Pinpoint the cell where the given text exists, returning its [X, Y] midpoint coordinate. 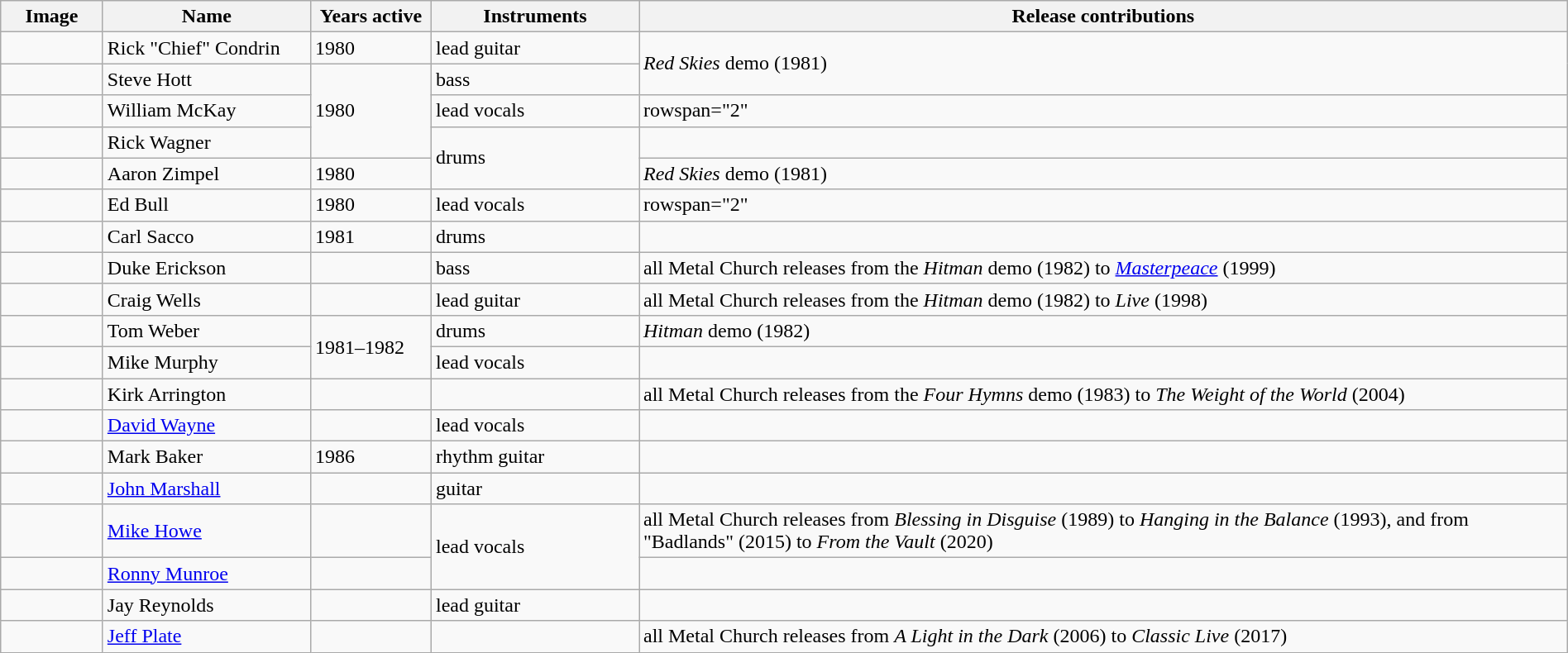
all Metal Church releases from the Four Hymns demo (1983) to The Weight of the World (2004) [1103, 394]
Ronny Munroe [207, 574]
Instruments [534, 17]
Jeff Plate [207, 636]
Tom Weber [207, 331]
1981–1982 [370, 346]
Mike Murphy [207, 362]
Release contributions [1103, 17]
William McKay [207, 111]
Rick "Chief" Condrin [207, 48]
Rick Wagner [207, 142]
Ed Bull [207, 205]
Carl Sacco [207, 236]
all Metal Church releases from Blessing in Disguise (1989) to Hanging in the Balance (1993), and from "Badlands" (2015) to From the Vault (2020) [1103, 531]
Jay Reynolds [207, 605]
guitar [534, 489]
Kirk Arrington [207, 394]
Name [207, 17]
Aaron Zimpel [207, 174]
Craig Wells [207, 299]
all Metal Church releases from A Light in the Dark (2006) to Classic Live (2017) [1103, 636]
Mike Howe [207, 531]
David Wayne [207, 426]
rhythm guitar [534, 457]
all Metal Church releases from the Hitman demo (1982) to Live (1998) [1103, 299]
Hitman demo (1982) [1103, 331]
1986 [370, 457]
1981 [370, 236]
Years active [370, 17]
John Marshall [207, 489]
Image [52, 17]
Duke Erickson [207, 268]
all Metal Church releases from the Hitman demo (1982) to Masterpeace (1999) [1103, 268]
Mark Baker [207, 457]
Steve Hott [207, 79]
